From the cell containing the given text, extract its center point as [x, y] coordinate. 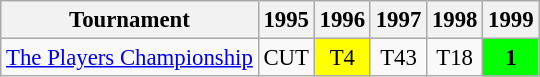
1997 [398, 20]
T43 [398, 58]
1995 [286, 20]
1998 [455, 20]
CUT [286, 58]
Tournament [130, 20]
T4 [342, 58]
T18 [455, 58]
1996 [342, 20]
1999 [511, 20]
1 [511, 58]
The Players Championship [130, 58]
